For the text-containing cell, return its midpoint in [X, Y] coordinate format. 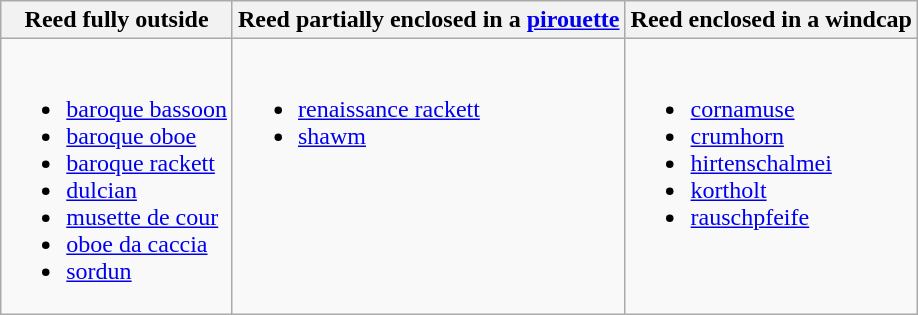
Reed enclosed in a windcap [771, 20]
cornamusecrumhornhirtenschalmeikortholtrauschpfeife [771, 176]
baroque bassoonbaroque oboebaroque rackettdulcianmusette de couroboe da cacciasordun [117, 176]
renaissance rackettshawm [428, 176]
Reed partially enclosed in a pirouette [428, 20]
Reed fully outside [117, 20]
